Pinpoint the cell where the given text exists, returning its [X, Y] midpoint coordinate. 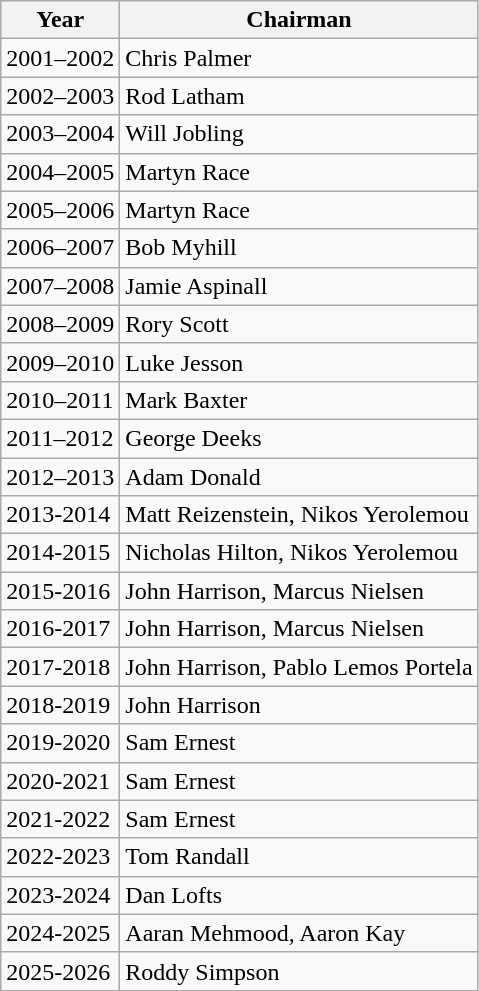
2012–2013 [60, 477]
Nicholas Hilton, Nikos Yerolemou [299, 553]
Matt Reizenstein, Nikos Yerolemou [299, 515]
2017-2018 [60, 667]
Year [60, 20]
Roddy Simpson [299, 971]
Aaran Mehmood, Aaron Kay [299, 933]
2001–2002 [60, 58]
2005–2006 [60, 210]
2022-2023 [60, 857]
Dan Lofts [299, 895]
Mark Baxter [299, 400]
2015-2016 [60, 591]
2021-2022 [60, 819]
2004–2005 [60, 172]
John Harrison [299, 705]
Jamie Aspinall [299, 286]
Adam Donald [299, 477]
2008–2009 [60, 324]
2025-2026 [60, 971]
2003–2004 [60, 134]
2023-2024 [60, 895]
Tom Randall [299, 857]
2009–2010 [60, 362]
John Harrison, Pablo Lemos Portela [299, 667]
2006–2007 [60, 248]
Rory Scott [299, 324]
Rod Latham [299, 96]
Bob Myhill [299, 248]
Chris Palmer [299, 58]
2018-2019 [60, 705]
George Deeks [299, 438]
2002–2003 [60, 96]
2013-2014 [60, 515]
2011–2012 [60, 438]
2020-2021 [60, 781]
Chairman [299, 20]
2024-2025 [60, 933]
2010–2011 [60, 400]
Luke Jesson [299, 362]
Will Jobling [299, 134]
2014-2015 [60, 553]
2016-2017 [60, 629]
2007–2008 [60, 286]
2019-2020 [60, 743]
